Return (X, Y) of the center of cell containing provided text 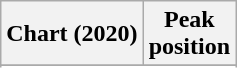
Peakposition (189, 34)
Chart (2020) (72, 34)
